Return [X, Y] of the center of cell containing provided text 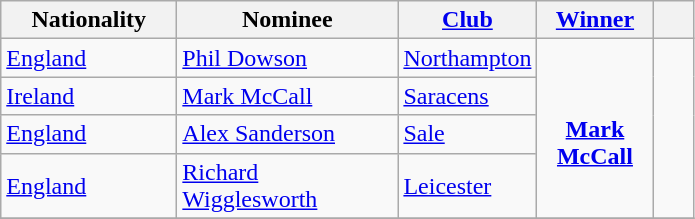
Leicester [468, 186]
Nominee [288, 20]
Ireland [89, 96]
Nationality [89, 20]
Northampton [468, 58]
Winner [595, 20]
Richard Wigglesworth [288, 186]
Sale [468, 134]
Phil Dowson [288, 58]
Saracens [468, 96]
Alex Sanderson [288, 134]
Club [468, 20]
